Return (X, Y) of the center of cell containing provided text 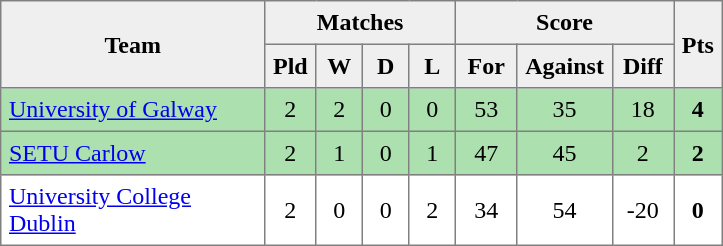
For (486, 66)
W (339, 66)
Score (564, 23)
University of Galway (133, 110)
34 (486, 210)
D (385, 66)
Diff (643, 66)
54 (564, 210)
Against (564, 66)
L (432, 66)
35 (564, 110)
Team (133, 44)
45 (564, 153)
SETU Carlow (133, 153)
-20 (643, 210)
Pld (290, 66)
47 (486, 153)
Pts (698, 44)
53 (486, 110)
18 (643, 110)
University College Dublin (133, 210)
Matches (360, 23)
4 (698, 110)
